From the cell containing the given text, extract its center point as (X, Y) coordinate. 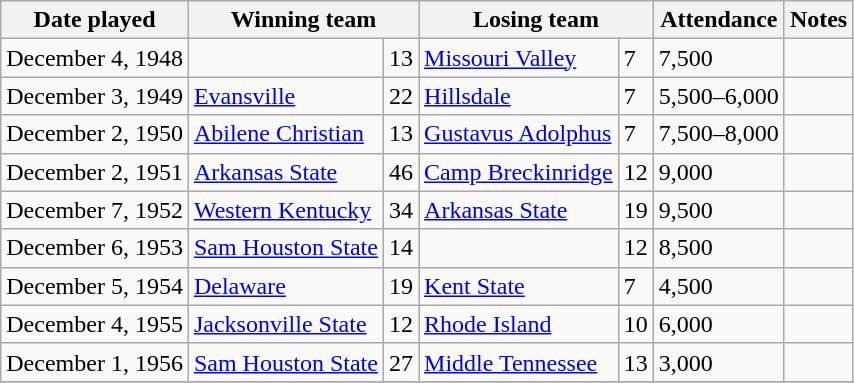
Gustavus Adolphus (519, 134)
5,500–6,000 (718, 96)
9,500 (718, 210)
December 6, 1953 (95, 248)
Attendance (718, 20)
December 5, 1954 (95, 286)
14 (400, 248)
December 1, 1956 (95, 362)
22 (400, 96)
10 (636, 324)
Abilene Christian (286, 134)
Middle Tennessee (519, 362)
December 2, 1950 (95, 134)
34 (400, 210)
Delaware (286, 286)
Camp Breckinridge (519, 172)
6,000 (718, 324)
Winning team (303, 20)
December 3, 1949 (95, 96)
8,500 (718, 248)
3,000 (718, 362)
December 2, 1951 (95, 172)
Date played (95, 20)
Evansville (286, 96)
December 7, 1952 (95, 210)
7,500–8,000 (718, 134)
Missouri Valley (519, 58)
Jacksonville State (286, 324)
Western Kentucky (286, 210)
46 (400, 172)
Kent State (519, 286)
December 4, 1955 (95, 324)
December 4, 1948 (95, 58)
Notes (818, 20)
Hillsdale (519, 96)
Losing team (536, 20)
27 (400, 362)
4,500 (718, 286)
Rhode Island (519, 324)
9,000 (718, 172)
7,500 (718, 58)
